Determine the [X, Y] coordinate at the center of the cell enclosing the given text.  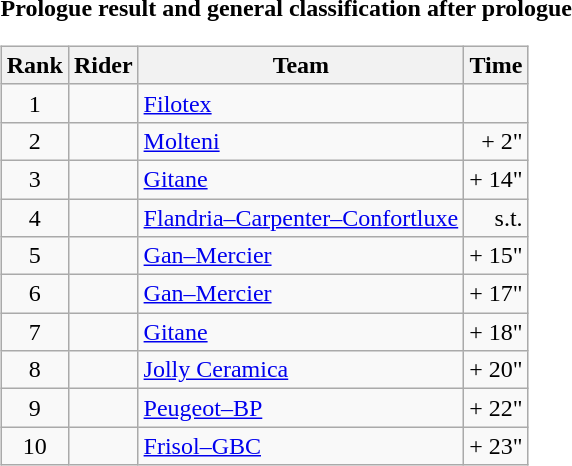
9 [34, 408]
Rank [34, 65]
1 [34, 103]
10 [34, 446]
Peugeot–BP [301, 408]
5 [34, 256]
7 [34, 332]
+ 15" [496, 256]
+ 14" [496, 179]
6 [34, 294]
Time [496, 65]
Team [301, 65]
+ 22" [496, 408]
Jolly Ceramica [301, 370]
3 [34, 179]
+ 20" [496, 370]
8 [34, 370]
+ 17" [496, 294]
+ 18" [496, 332]
2 [34, 141]
Flandria–Carpenter–Confortluxe [301, 217]
+ 2" [496, 141]
4 [34, 217]
Filotex [301, 103]
Molteni [301, 141]
Rider [103, 65]
Frisol–GBC [301, 446]
s.t. [496, 217]
+ 23" [496, 446]
